Identify which cell holds the provided text, then report its (x, y) central coordinate. 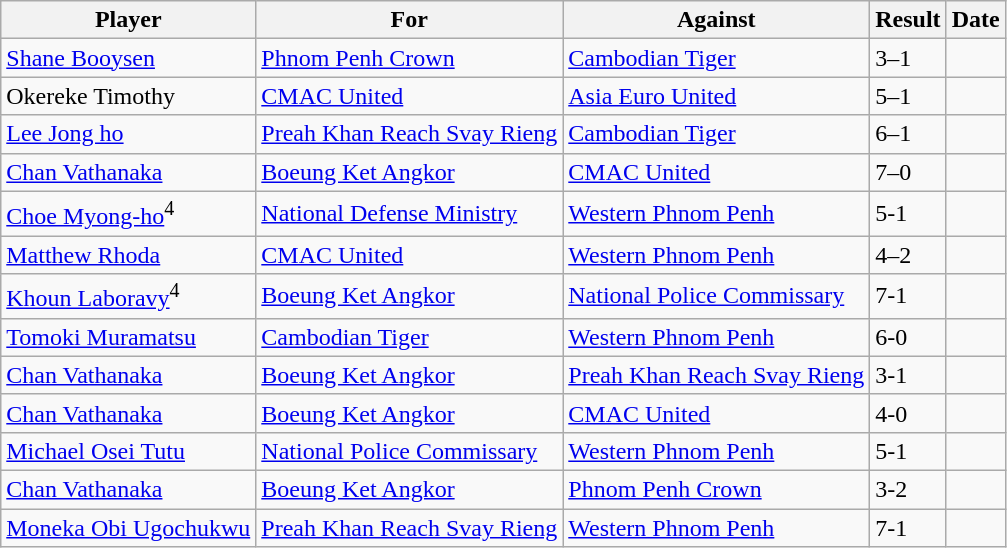
7–0 (908, 172)
Date (976, 20)
For (410, 20)
Matthew Rhoda (128, 255)
Michael Osei Tutu (128, 451)
4–2 (908, 255)
3-1 (908, 375)
3–1 (908, 58)
Choe Myong-ho4 (128, 214)
6–1 (908, 134)
4-0 (908, 413)
Shane Booysen (128, 58)
3-2 (908, 489)
5–1 (908, 96)
Asia Euro United (716, 96)
Khoun Laboravy4 (128, 296)
Tomoki Muramatsu (128, 337)
Moneka Obi Ugochukwu (128, 528)
Player (128, 20)
Against (716, 20)
Result (908, 20)
6-0 (908, 337)
Okereke Timothy (128, 96)
National Defense Ministry (410, 214)
Lee Jong ho (128, 134)
